Locate the cell with the specified text and output its (x, y) center coordinate. 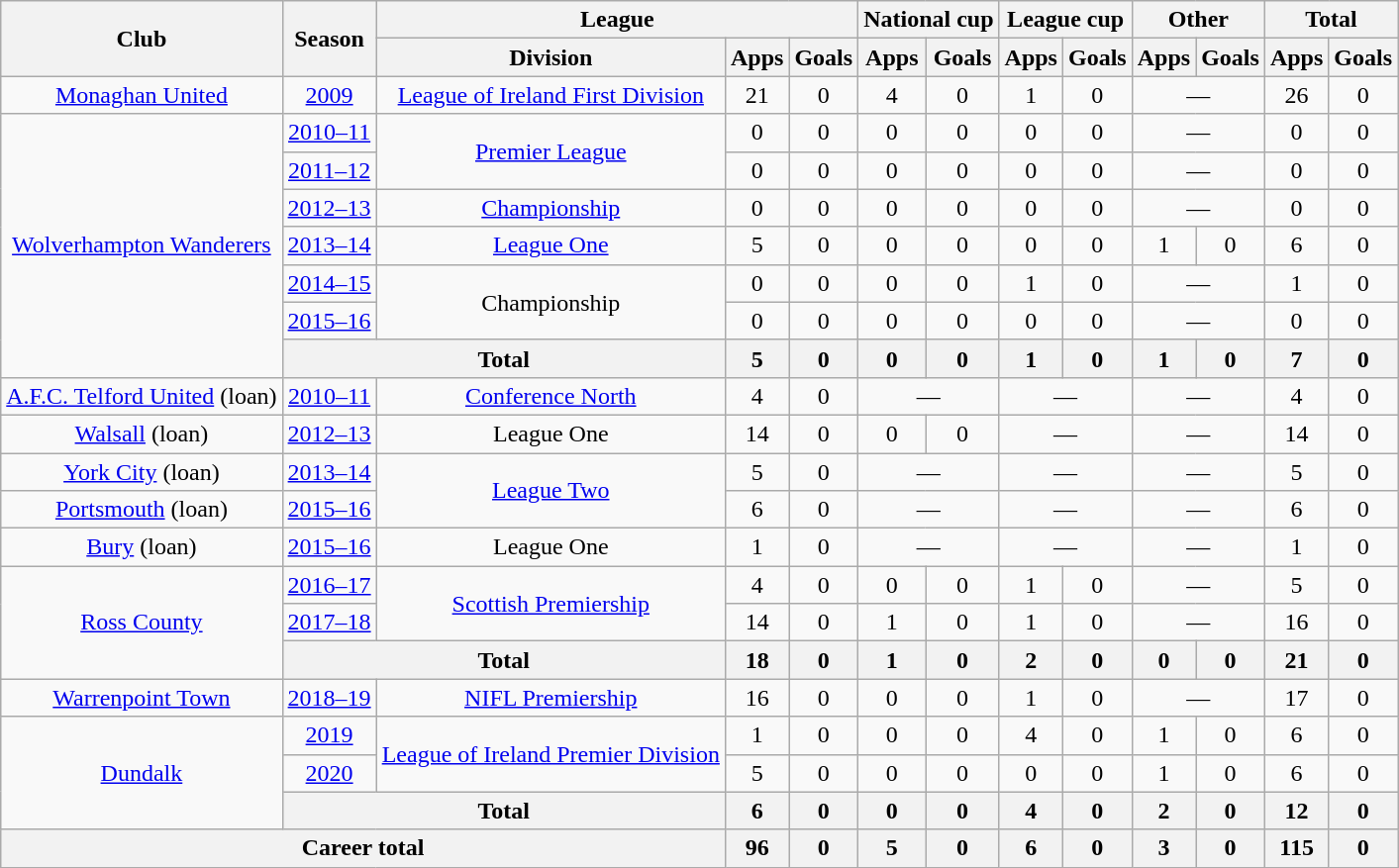
Season (329, 39)
York City (loan) (142, 472)
Other (1198, 20)
26 (1296, 95)
96 (756, 848)
2019 (329, 735)
12 (1296, 811)
Bury (loan) (142, 547)
Warrenpoint Town (142, 698)
2009 (329, 95)
2011–12 (329, 170)
2014–15 (329, 283)
Club (142, 39)
Dundalk (142, 773)
Portsmouth (loan) (142, 510)
Scottish Premiership (550, 604)
Wolverhampton Wanderers (142, 245)
2018–19 (329, 698)
115 (1296, 848)
League of Ireland Premier Division (550, 754)
3 (1163, 848)
Career total (363, 848)
Division (550, 57)
2016–17 (329, 585)
Premier League (550, 151)
2020 (329, 773)
17 (1296, 698)
NIFL Premiership (550, 698)
National cup (929, 20)
2017–18 (329, 623)
A.F.C. Telford United (loan) (142, 396)
Walsall (loan) (142, 434)
7 (1296, 358)
Ross County (142, 623)
Conference North (550, 396)
Monaghan United (142, 95)
18 (756, 660)
League of Ireland First Division (550, 95)
League cup (1065, 20)
League Two (550, 491)
League (617, 20)
